Find where the given text appears and provide that cell's center as [X, Y] coordinate. 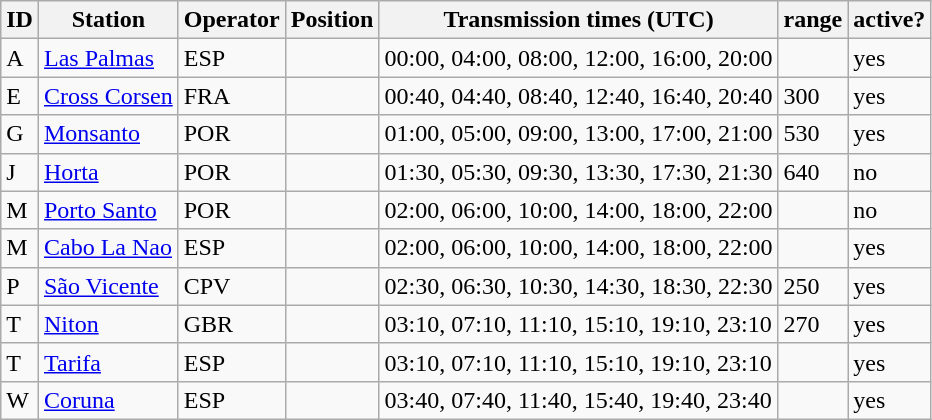
00:40, 04:40, 08:40, 12:40, 16:40, 20:40 [578, 96]
530 [813, 134]
Porto Santo [108, 210]
ID [20, 20]
J [20, 172]
P [20, 286]
00:00, 04:00, 08:00, 12:00, 16:00, 20:00 [578, 58]
range [813, 20]
W [20, 400]
01:30, 05:30, 09:30, 13:30, 17:30, 21:30 [578, 172]
03:40, 07:40, 11:40, 15:40, 19:40, 23:40 [578, 400]
Niton [108, 324]
Position [332, 20]
Cabo La Nao [108, 248]
Horta [108, 172]
Las Palmas [108, 58]
Tarifa [108, 362]
A [20, 58]
CPV [232, 286]
Cross Corsen [108, 96]
Station [108, 20]
Transmission times (UTC) [578, 20]
E [20, 96]
Operator [232, 20]
02:30, 06:30, 10:30, 14:30, 18:30, 22:30 [578, 286]
GBR [232, 324]
Coruna [108, 400]
São Vicente [108, 286]
640 [813, 172]
G [20, 134]
active? [890, 20]
FRA [232, 96]
270 [813, 324]
300 [813, 96]
01:00, 05:00, 09:00, 13:00, 17:00, 21:00 [578, 134]
Monsanto [108, 134]
250 [813, 286]
